Return [x, y] of the center of cell containing provided text 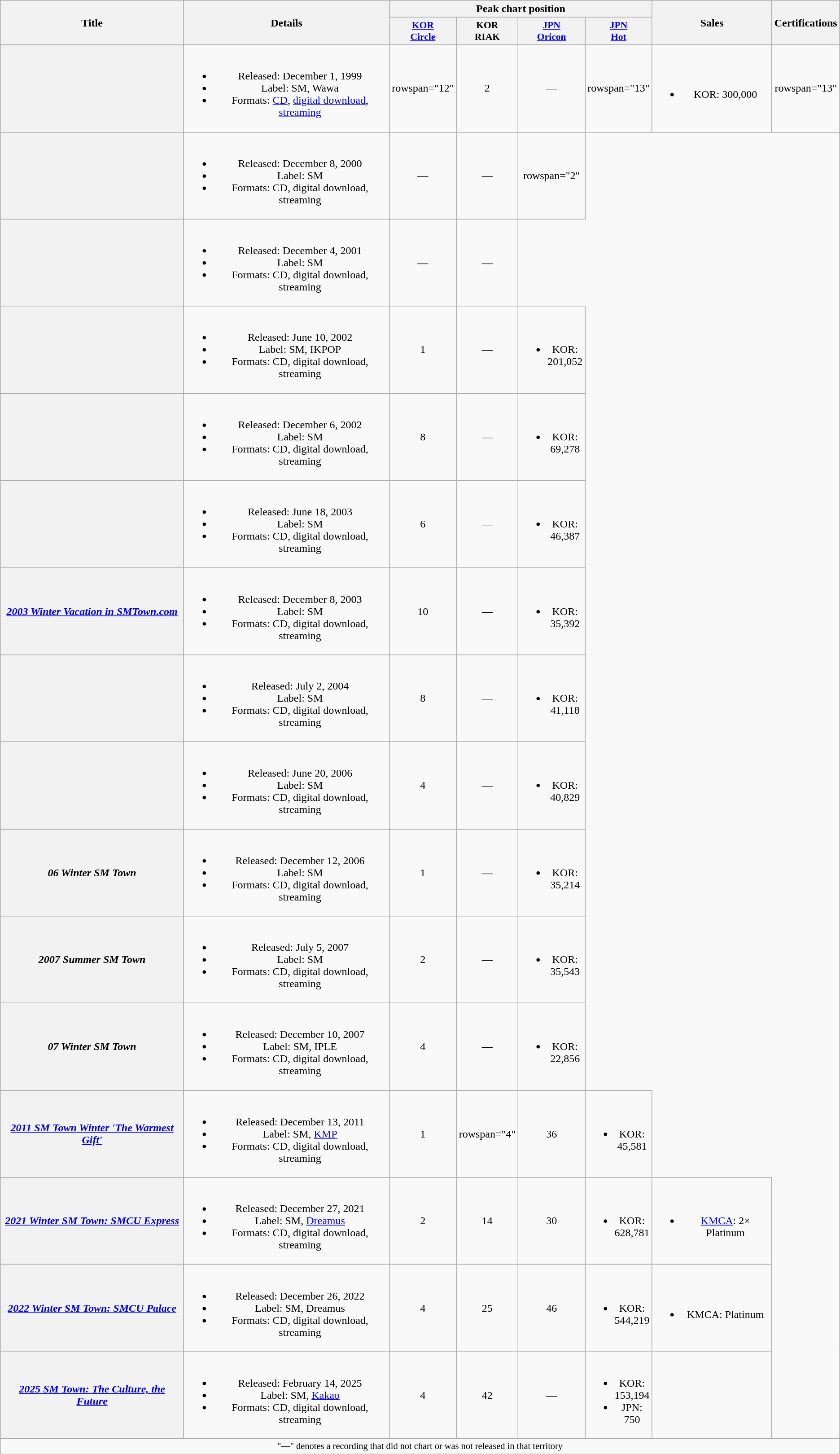
KORCircle [423, 31]
JPNOricon [552, 31]
Certifications [806, 22]
2011 SM Town Winter 'The Warmest Gift' [92, 1134]
6 [423, 524]
Released: December 26, 2022Label: SM, DreamusFormats: CD, digital download, streaming [286, 1308]
KOR: 22,856 [552, 1047]
25 [487, 1308]
KOR: 35,214 [552, 872]
rowspan="12" [423, 88]
KOR: 153,194JPN: 750 [619, 1395]
KOR: 41,118 [552, 698]
Sales [712, 22]
Released: February 14, 2025Label: SM, KakaoFormats: CD, digital download, streaming [286, 1395]
2007 Summer SM Town [92, 960]
KOR: 45,581 [619, 1134]
KORRIAK [487, 31]
Released: December 8, 2000Label: SMFormats: CD, digital download, streaming [286, 176]
Released: June 20, 2006Label: SMFormats: CD, digital download, streaming [286, 785]
Released: December 4, 2001Label: SMFormats: CD, digital download, streaming [286, 263]
KMCA: Platinum [712, 1308]
2021 Winter SM Town: SMCU Express [92, 1221]
KOR: 201,052 [552, 350]
06 Winter SM Town [92, 872]
Released: June 18, 2003Label: SMFormats: CD, digital download, streaming [286, 524]
KOR: 40,829 [552, 785]
Released: June 10, 2002Label: SM, IKPOPFormats: CD, digital download, streaming [286, 350]
2025 SM Town: The Culture, the Future [92, 1395]
Released: July 2, 2004Label: SMFormats: CD, digital download, streaming [286, 698]
rowspan="2" [552, 176]
Released: December 13, 2011Label: SM, KMPFormats: CD, digital download, streaming [286, 1134]
14 [487, 1221]
10 [423, 611]
JPNHot [619, 31]
KMCA: 2× Platinum [712, 1221]
30 [552, 1221]
KOR: 35,392 [552, 611]
Released: December 6, 2002Label: SMFormats: CD, digital download, streaming [286, 437]
KOR: 69,278 [552, 437]
Details [286, 22]
KOR: 544,219 [619, 1308]
Released: December 1, 1999Label: SM, WawaFormats: CD, digital download, streaming [286, 88]
2022 Winter SM Town: SMCU Palace [92, 1308]
36 [552, 1134]
Title [92, 22]
KOR: 35,543 [552, 960]
46 [552, 1308]
Released: December 10, 2007Label: SM, IPLEFormats: CD, digital download, streaming [286, 1047]
Released: July 5, 2007Label: SMFormats: CD, digital download, streaming [286, 960]
KOR: 628,781 [619, 1221]
KOR: 300,000 [712, 88]
KOR: 46,387 [552, 524]
Released: December 8, 2003Label: SMFormats: CD, digital download, streaming [286, 611]
42 [487, 1395]
Peak chart position [521, 9]
Released: December 27, 2021Label: SM, DreamusFormats: CD, digital download, streaming [286, 1221]
rowspan="4" [487, 1134]
07 Winter SM Town [92, 1047]
2003 Winter Vacation in SMTown.com [92, 611]
"—" denotes a recording that did not chart or was not released in that territory [420, 1446]
Released: December 12, 2006Label: SMFormats: CD, digital download, streaming [286, 872]
